Locate the cell with the specified text and output its (x, y) center coordinate. 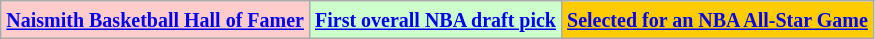
First overall NBA draft pick (435, 20)
Selected for an NBA All-Star Game (718, 20)
Naismith Basketball Hall of Famer (156, 20)
